Identify which cell holds the provided text, then report its [x, y] central coordinate. 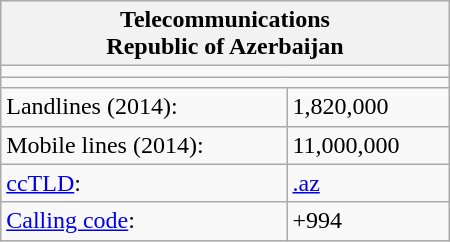
Mobile lines (2014): [144, 145]
.az [368, 183]
ccTLD: [144, 183]
Telecommunications Republic of Azerbaijan [225, 34]
1,820,000 [368, 107]
Calling code: [144, 221]
11,000,000 [368, 145]
Landlines (2014): [144, 107]
+994 [368, 221]
